Determine the (x, y) coordinate at the center of the cell enclosing the given text.  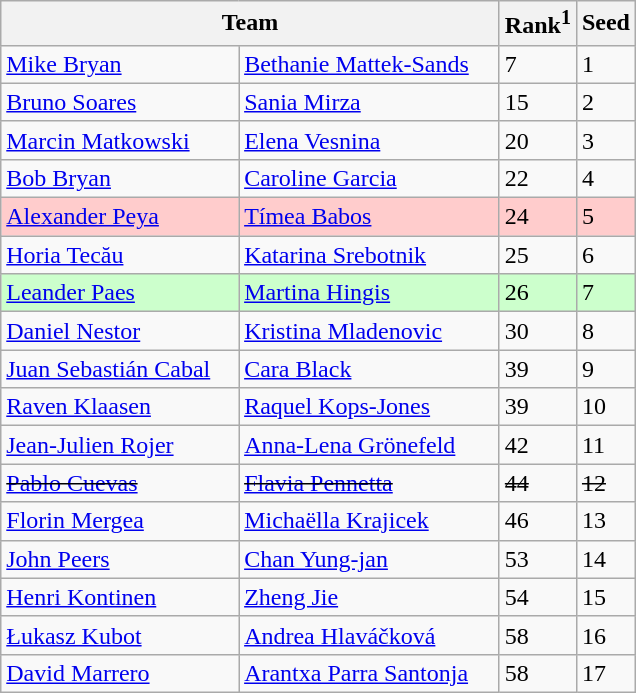
Elena Vesnina (370, 140)
20 (538, 140)
16 (606, 635)
24 (538, 217)
30 (538, 331)
12 (606, 483)
Alexander Peya (120, 217)
Florin Mergea (120, 521)
Caroline Garcia (370, 178)
Kristina Mladenovic (370, 331)
4 (606, 178)
Mike Bryan (120, 64)
25 (538, 255)
John Peers (120, 559)
Raquel Kops-Jones (370, 407)
Seed (606, 24)
46 (538, 521)
22 (538, 178)
Martina Hingis (370, 293)
2 (606, 102)
Tímea Babos (370, 217)
Pablo Cuevas (120, 483)
Bruno Soares (120, 102)
14 (606, 559)
David Marrero (120, 673)
42 (538, 445)
Bob Bryan (120, 178)
Katarina Srebotnik (370, 255)
Cara Black (370, 369)
Flavia Pennetta (370, 483)
Rank1 (538, 24)
53 (538, 559)
54 (538, 597)
44 (538, 483)
8 (606, 331)
Bethanie Mattek-Sands (370, 64)
Horia Tecău (120, 255)
Łukasz Kubot (120, 635)
Andrea Hlaváčková (370, 635)
Raven Klaasen (120, 407)
Daniel Nestor (120, 331)
Arantxa Parra Santonja (370, 673)
5 (606, 217)
Zheng Jie (370, 597)
Juan Sebastián Cabal (120, 369)
6 (606, 255)
10 (606, 407)
Sania Mirza (370, 102)
1 (606, 64)
Marcin Matkowski (120, 140)
Jean-Julien Rojer (120, 445)
11 (606, 445)
Leander Paes (120, 293)
9 (606, 369)
Chan Yung-jan (370, 559)
Henri Kontinen (120, 597)
26 (538, 293)
17 (606, 673)
Team (250, 24)
Anna-Lena Grönefeld (370, 445)
3 (606, 140)
13 (606, 521)
Michaëlla Krajicek (370, 521)
